Provide the (X, Y) coordinate of the cell's center where the given text is located.  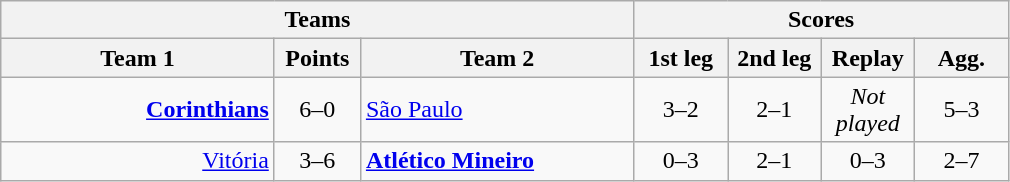
2–7 (962, 161)
Scores (821, 20)
Atlético Mineiro (497, 161)
Vitória (138, 161)
Replay (868, 58)
Agg. (962, 58)
São Paulo (497, 110)
3–2 (681, 110)
Points (317, 58)
3–6 (317, 161)
Not played (868, 110)
6–0 (317, 110)
2nd leg (775, 58)
1st leg (681, 58)
Corinthians (138, 110)
Teams (318, 20)
5–3 (962, 110)
Team 2 (497, 58)
Team 1 (138, 58)
